Find where the given text appears and provide that cell's center as (X, Y) coordinate. 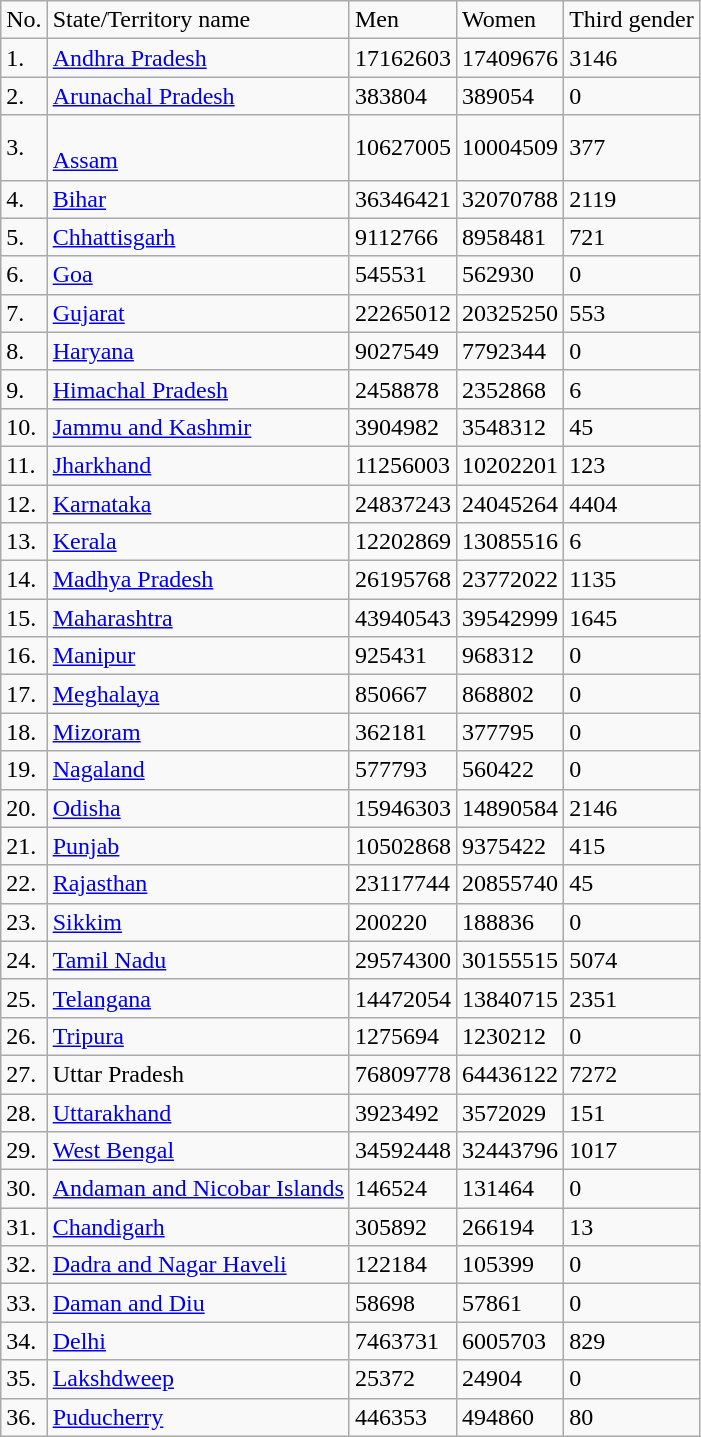
Mizoram (198, 732)
1230212 (510, 1036)
266194 (510, 1227)
7792344 (510, 351)
Uttarakhand (198, 1113)
Karnataka (198, 503)
Third gender (632, 20)
23117744 (402, 884)
Bihar (198, 199)
Women (510, 20)
188836 (510, 922)
31. (24, 1227)
Gujarat (198, 313)
8958481 (510, 237)
West Bengal (198, 1151)
11. (24, 465)
Lakshdweep (198, 1379)
850667 (402, 694)
968312 (510, 656)
12. (24, 503)
123 (632, 465)
146524 (402, 1189)
17. (24, 694)
13085516 (510, 542)
20855740 (510, 884)
18. (24, 732)
151 (632, 1113)
24045264 (510, 503)
17162603 (402, 58)
24904 (510, 1379)
3904982 (402, 427)
1645 (632, 618)
15. (24, 618)
80 (632, 1417)
27. (24, 1074)
36. (24, 1417)
5. (24, 237)
Uttar Pradesh (198, 1074)
925431 (402, 656)
32443796 (510, 1151)
3548312 (510, 427)
377795 (510, 732)
Jammu and Kashmir (198, 427)
Delhi (198, 1341)
2119 (632, 199)
23772022 (510, 580)
2. (24, 96)
Men (402, 20)
13. (24, 542)
4. (24, 199)
10502868 (402, 846)
Nagaland (198, 770)
3. (24, 148)
2352868 (510, 389)
24837243 (402, 503)
383804 (402, 96)
Punjab (198, 846)
24. (24, 960)
22265012 (402, 313)
21. (24, 846)
Kerala (198, 542)
577793 (402, 770)
Jharkhand (198, 465)
2458878 (402, 389)
10004509 (510, 148)
200220 (402, 922)
10. (24, 427)
30155515 (510, 960)
105399 (510, 1265)
43940543 (402, 618)
39542999 (510, 618)
Manipur (198, 656)
25372 (402, 1379)
8. (24, 351)
22. (24, 884)
6. (24, 275)
14890584 (510, 808)
1. (24, 58)
16. (24, 656)
26195768 (402, 580)
Puducherry (198, 1417)
Sikkim (198, 922)
389054 (510, 96)
26. (24, 1036)
829 (632, 1341)
Madhya Pradesh (198, 580)
23. (24, 922)
11256003 (402, 465)
9. (24, 389)
7463731 (402, 1341)
446353 (402, 1417)
5074 (632, 960)
1275694 (402, 1036)
131464 (510, 1189)
9375422 (510, 846)
9027549 (402, 351)
Odisha (198, 808)
553 (632, 313)
76809778 (402, 1074)
Daman and Diu (198, 1303)
Andaman and Nicobar Islands (198, 1189)
29. (24, 1151)
362181 (402, 732)
20325250 (510, 313)
1135 (632, 580)
3923492 (402, 1113)
2146 (632, 808)
560422 (510, 770)
Chandigarh (198, 1227)
Maharashtra (198, 618)
868802 (510, 694)
Telangana (198, 998)
15946303 (402, 808)
494860 (510, 1417)
58698 (402, 1303)
29574300 (402, 960)
562930 (510, 275)
377 (632, 148)
10202201 (510, 465)
415 (632, 846)
No. (24, 20)
Tamil Nadu (198, 960)
30. (24, 1189)
28. (24, 1113)
Himachal Pradesh (198, 389)
Goa (198, 275)
34592448 (402, 1151)
721 (632, 237)
Arunachal Pradesh (198, 96)
Rajasthan (198, 884)
13840715 (510, 998)
17409676 (510, 58)
64436122 (510, 1074)
1017 (632, 1151)
19. (24, 770)
32. (24, 1265)
Haryana (198, 351)
545531 (402, 275)
10627005 (402, 148)
13 (632, 1227)
3572029 (510, 1113)
2351 (632, 998)
Andhra Pradesh (198, 58)
14. (24, 580)
34. (24, 1341)
57861 (510, 1303)
Assam (198, 148)
305892 (402, 1227)
122184 (402, 1265)
Tripura (198, 1036)
Dadra and Nagar Haveli (198, 1265)
32070788 (510, 199)
35. (24, 1379)
20. (24, 808)
3146 (632, 58)
State/Territory name (198, 20)
14472054 (402, 998)
4404 (632, 503)
Chhattisgarh (198, 237)
33. (24, 1303)
7. (24, 313)
9112766 (402, 237)
Meghalaya (198, 694)
36346421 (402, 199)
7272 (632, 1074)
6005703 (510, 1341)
12202869 (402, 542)
25. (24, 998)
